Provide the [X, Y] coordinate of the cell's center where the given text is located.  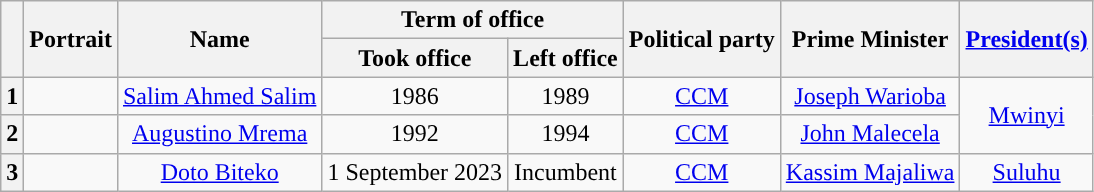
President(s) [1026, 39]
Doto Biteko [219, 172]
Augustino Mrema [219, 134]
Left office [566, 58]
Kassim Majaliwa [870, 172]
2 [12, 134]
Salim Ahmed Salim [219, 96]
1 [12, 96]
1 September 2023 [415, 172]
1989 [566, 96]
Name [219, 39]
Took office [415, 58]
Term of office [472, 20]
Political party [702, 39]
1986 [415, 96]
John Malecela [870, 134]
Joseph Warioba [870, 96]
Mwinyi [1026, 115]
3 [12, 172]
1992 [415, 134]
1994 [566, 134]
Prime Minister [870, 39]
Suluhu [1026, 172]
Incumbent [566, 172]
Portrait [71, 39]
